Search for the cell housing the specified text and yield its [x, y] center coordinate. 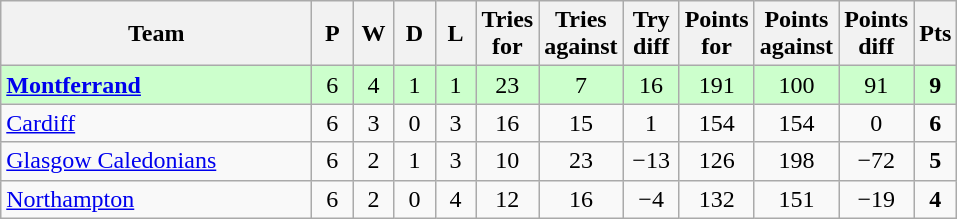
151 [796, 199]
D [414, 34]
W [374, 34]
−72 [876, 161]
−4 [651, 199]
L [456, 34]
Tries for [508, 34]
Team [156, 34]
9 [936, 85]
Try diff [651, 34]
15 [581, 123]
7 [581, 85]
P [332, 34]
Points for [716, 34]
91 [876, 85]
100 [796, 85]
5 [936, 161]
191 [716, 85]
Points against [796, 34]
−19 [876, 199]
132 [716, 199]
12 [508, 199]
Tries against [581, 34]
10 [508, 161]
Northampton [156, 199]
Glasgow Caledonians [156, 161]
−13 [651, 161]
Cardiff [156, 123]
Points diff [876, 34]
198 [796, 161]
Montferrand [156, 85]
Pts [936, 34]
126 [716, 161]
